Detect which cell encompasses the target text, then output its (x, y) center coordinate. 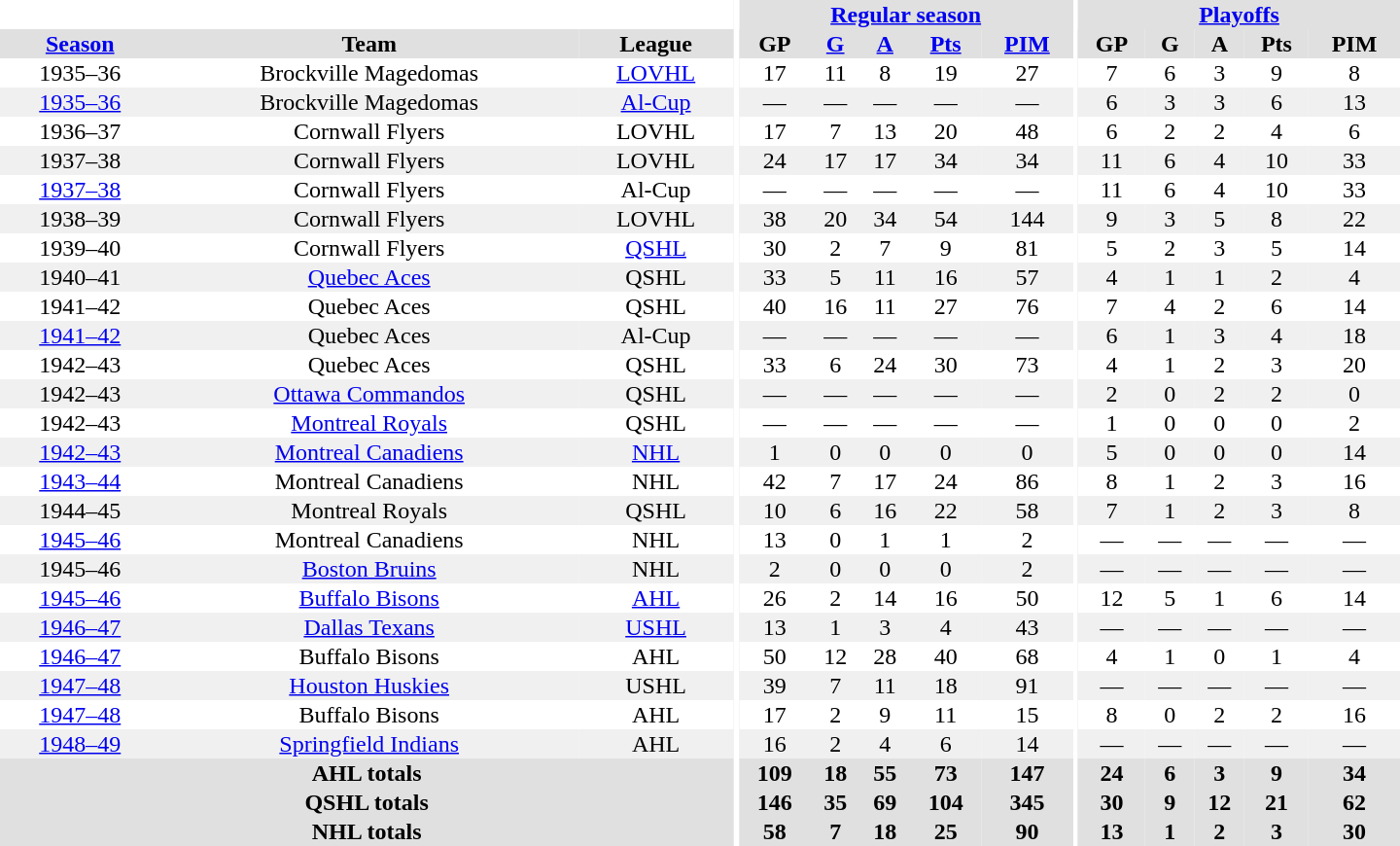
Playoffs (1239, 15)
19 (946, 73)
147 (1028, 773)
144 (1028, 219)
90 (1028, 831)
62 (1354, 802)
AHL totals (367, 773)
86 (1028, 481)
28 (885, 656)
Regular season (906, 15)
109 (775, 773)
48 (1028, 131)
Ottawa Commandos (368, 394)
345 (1028, 802)
1940–41 (80, 277)
Houston Huskies (368, 686)
76 (1028, 306)
43 (1028, 627)
1939–40 (80, 248)
35 (836, 802)
42 (775, 481)
Springfield Indians (368, 744)
26 (775, 598)
38 (775, 219)
1943–44 (80, 481)
1936–37 (80, 131)
146 (775, 802)
21 (1277, 802)
Boston Bruins (368, 569)
39 (775, 686)
81 (1028, 248)
69 (885, 802)
Dallas Texans (368, 627)
Season (80, 44)
91 (1028, 686)
1948–49 (80, 744)
League (655, 44)
55 (885, 773)
54 (946, 219)
15 (1028, 715)
1944–45 (80, 511)
57 (1028, 277)
25 (946, 831)
104 (946, 802)
1938–39 (80, 219)
68 (1028, 656)
Team (368, 44)
QSHL totals (367, 802)
NHL totals (367, 831)
